Detect which cell encompasses the target text, then output its (X, Y) center coordinate. 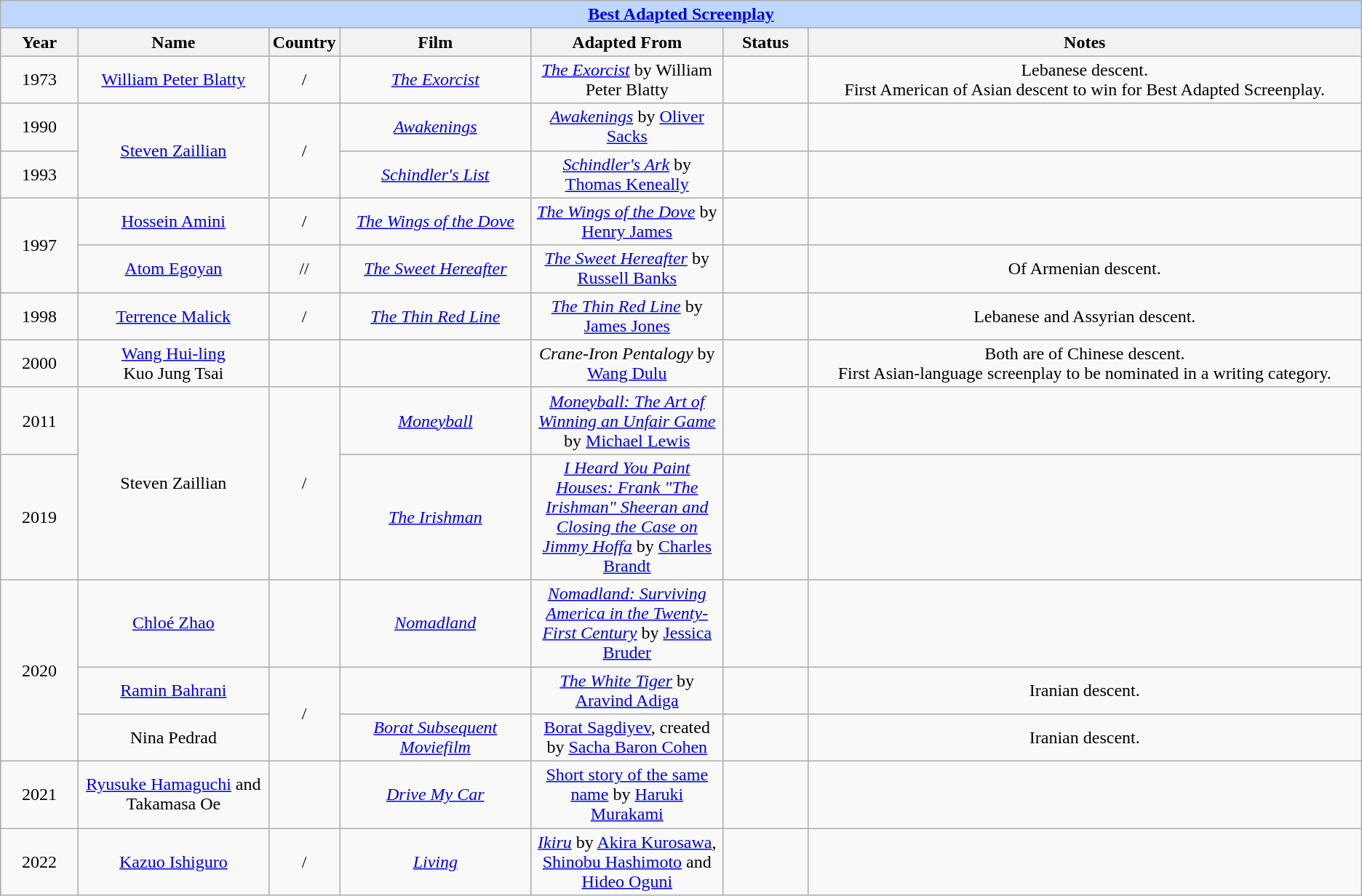
1997 (39, 245)
2022 (39, 862)
2019 (39, 516)
Country (304, 42)
I Heard You Paint Houses: Frank "The Irishman" Sheeran and Closing the Case on Jimmy Hoffa by Charles Brandt (627, 516)
Lebanese and Assyrian descent. (1084, 316)
Ikiru by Akira Kurosawa, Shinobu Hashimoto and Hideo Oguni (627, 862)
Awakenings (435, 127)
The Exorcist (435, 80)
Both are of Chinese descent.First Asian-language screenplay to be nominated in a writing category. (1084, 364)
// (304, 269)
Schindler's List (435, 175)
Film (435, 42)
1973 (39, 80)
Nomadland (435, 623)
Borat Sagdiyev, created by Sacha Baron Cohen (627, 737)
The Exorcist by William Peter Blatty (627, 80)
Lebanese descent.First American of Asian descent to win for Best Adapted Screenplay. (1084, 80)
Of Armenian descent. (1084, 269)
Hossein Amini (173, 221)
2020 (39, 671)
Wang Hui-lingKuo Jung Tsai (173, 364)
Short story of the same name by Haruki Murakami (627, 795)
Schindler's Ark by Thomas Keneally (627, 175)
The Sweet Hereafter (435, 269)
The Irishman (435, 516)
2021 (39, 795)
Terrence Malick (173, 316)
The Thin Red Line (435, 316)
Crane-Iron Pentalogy by Wang Dulu (627, 364)
1993 (39, 175)
Living (435, 862)
Kazuo Ishiguro (173, 862)
1990 (39, 127)
Borat Subsequent Moviefilm (435, 737)
The Wings of the Dove by Henry James (627, 221)
Awakenings by Oliver Sacks (627, 127)
Ramin Bahrani (173, 689)
William Peter Blatty (173, 80)
Year (39, 42)
Nomadland: Surviving America in the Twenty-First Century by Jessica Bruder (627, 623)
1998 (39, 316)
Notes (1084, 42)
Moneyball: The Art of Winning an Unfair Game by Michael Lewis (627, 420)
Ryusuke Hamaguchi and Takamasa Oe (173, 795)
2000 (39, 364)
The White Tiger by Aravind Adiga (627, 689)
The Sweet Hereafter by Russell Banks (627, 269)
Adapted From (627, 42)
Name (173, 42)
Chloé Zhao (173, 623)
The Thin Red Line by James Jones (627, 316)
Atom Egoyan (173, 269)
Drive My Car (435, 795)
2011 (39, 420)
Nina Pedrad (173, 737)
Status (765, 42)
Best Adapted Screenplay (681, 15)
The Wings of the Dove (435, 221)
Moneyball (435, 420)
